For the text-containing cell, return its midpoint in (X, Y) coordinate format. 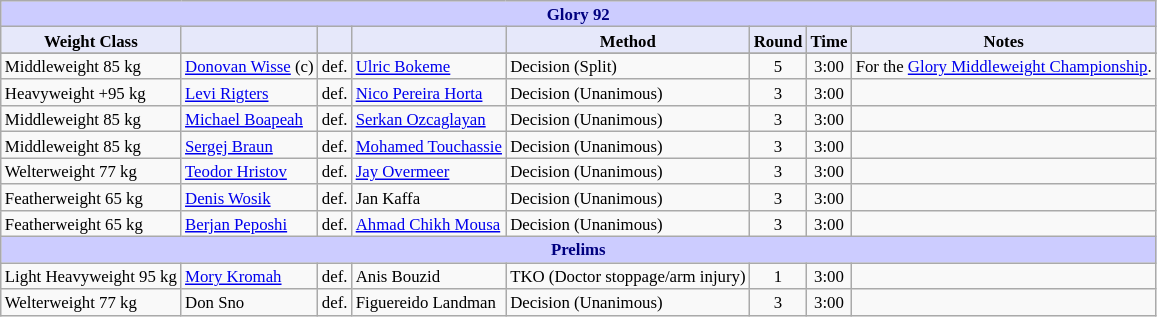
Jan Kaffa (429, 197)
Jay Overmeer (429, 171)
Donovan Wisse (c) (250, 66)
For the Glory Middleweight Championship. (1004, 66)
Mory Kromah (250, 276)
5 (778, 66)
Figuereido Landman (429, 302)
Decision (Split) (628, 66)
Berjan Peposhi (250, 224)
Round (778, 40)
Ahmad Chikh Mousa (429, 224)
Prelims (578, 250)
Light Heavyweight 95 kg (91, 276)
Levi Rigters (250, 93)
Sergej Braun (250, 145)
Weight Class (91, 40)
Teodor Hristov (250, 171)
Don Sno (250, 302)
Nico Pereira Horta (429, 93)
Mohamed Touchassie (429, 145)
Notes (1004, 40)
Michael Boapeah (250, 119)
Glory 92 (578, 14)
Ulric Bokeme (429, 66)
Heavyweight +95 kg (91, 93)
Denis Wosik (250, 197)
Method (628, 40)
1 (778, 276)
Anis Bouzid (429, 276)
Time (828, 40)
TKO (Doctor stoppage/arm injury) (628, 276)
Serkan Ozcaglayan (429, 119)
